Determine the [X, Y] coordinate at the center of the cell enclosing the given text.  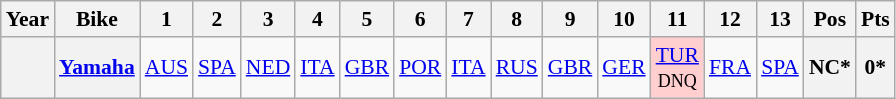
RUS [517, 68]
3 [268, 19]
AUS [166, 68]
12 [730, 19]
13 [780, 19]
FRA [730, 68]
NC* [830, 68]
NED [268, 68]
8 [517, 19]
9 [570, 19]
5 [368, 19]
Pts [876, 19]
2 [217, 19]
GER [624, 68]
7 [468, 19]
TURDNQ [678, 68]
6 [420, 19]
11 [678, 19]
Pos [830, 19]
POR [420, 68]
0* [876, 68]
Yamaha [97, 68]
1 [166, 19]
10 [624, 19]
Year [28, 19]
Bike [97, 19]
4 [317, 19]
